From the cell containing the given text, extract its center point as (X, Y) coordinate. 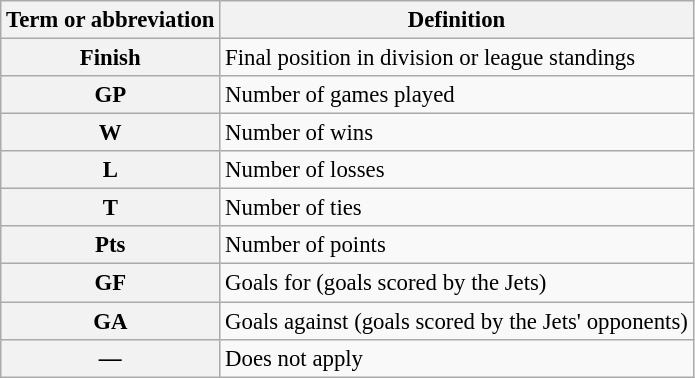
L (110, 170)
GA (110, 321)
Finish (110, 58)
Term or abbreviation (110, 20)
Number of losses (456, 170)
GP (110, 95)
Goals against (goals scored by the Jets' opponents) (456, 321)
Number of points (456, 245)
Goals for (goals scored by the Jets) (456, 283)
Number of ties (456, 208)
Number of wins (456, 133)
Final position in division or league standings (456, 58)
Number of games played (456, 95)
— (110, 358)
GF (110, 283)
W (110, 133)
T (110, 208)
Does not apply (456, 358)
Definition (456, 20)
Pts (110, 245)
